Return (X, Y) of the center of cell containing provided text 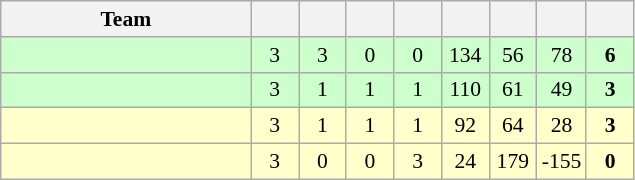
61 (513, 90)
49 (562, 90)
110 (465, 90)
56 (513, 55)
Team (126, 19)
92 (465, 126)
134 (465, 55)
64 (513, 126)
179 (513, 162)
-155 (562, 162)
6 (610, 55)
28 (562, 126)
78 (562, 55)
24 (465, 162)
